Scan for the cell matching the given text and deliver its (X, Y) coordinate at center. 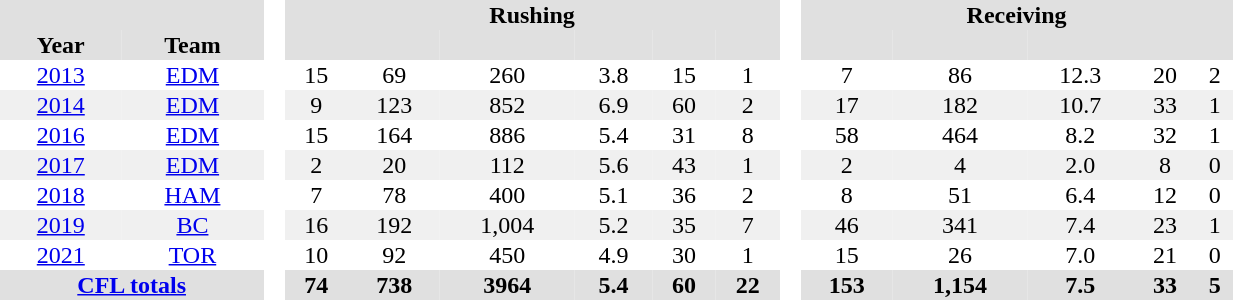
5 (1214, 285)
400 (507, 195)
Team (193, 45)
2013 (61, 75)
Year (61, 45)
10 (317, 255)
32 (1165, 135)
58 (847, 135)
CFL totals (132, 285)
78 (394, 195)
43 (684, 165)
886 (507, 135)
69 (394, 75)
2017 (61, 165)
92 (394, 255)
BC (193, 225)
260 (507, 75)
7.0 (1080, 255)
12.3 (1080, 75)
2018 (61, 195)
852 (507, 105)
153 (847, 285)
192 (394, 225)
341 (960, 225)
35 (684, 225)
464 (960, 135)
4.9 (613, 255)
112 (507, 165)
3.8 (613, 75)
123 (394, 105)
16 (317, 225)
182 (960, 105)
4 (960, 165)
5.6 (613, 165)
2019 (61, 225)
HAM (193, 195)
12 (1165, 195)
1,154 (960, 285)
5.2 (613, 225)
2014 (61, 105)
Rushing (532, 15)
7.5 (1080, 285)
17 (847, 105)
3964 (507, 285)
738 (394, 285)
46 (847, 225)
26 (960, 255)
23 (1165, 225)
2.0 (1080, 165)
21 (1165, 255)
51 (960, 195)
6.9 (613, 105)
450 (507, 255)
36 (684, 195)
31 (684, 135)
1,004 (507, 225)
9 (317, 105)
86 (960, 75)
7.4 (1080, 225)
Receiving (1017, 15)
74 (317, 285)
164 (394, 135)
2016 (61, 135)
10.7 (1080, 105)
30 (684, 255)
5.1 (613, 195)
8.2 (1080, 135)
2021 (61, 255)
22 (748, 285)
TOR (193, 255)
6.4 (1080, 195)
